Extract the [x, y] coordinate from the center of the cell holding the provided text.  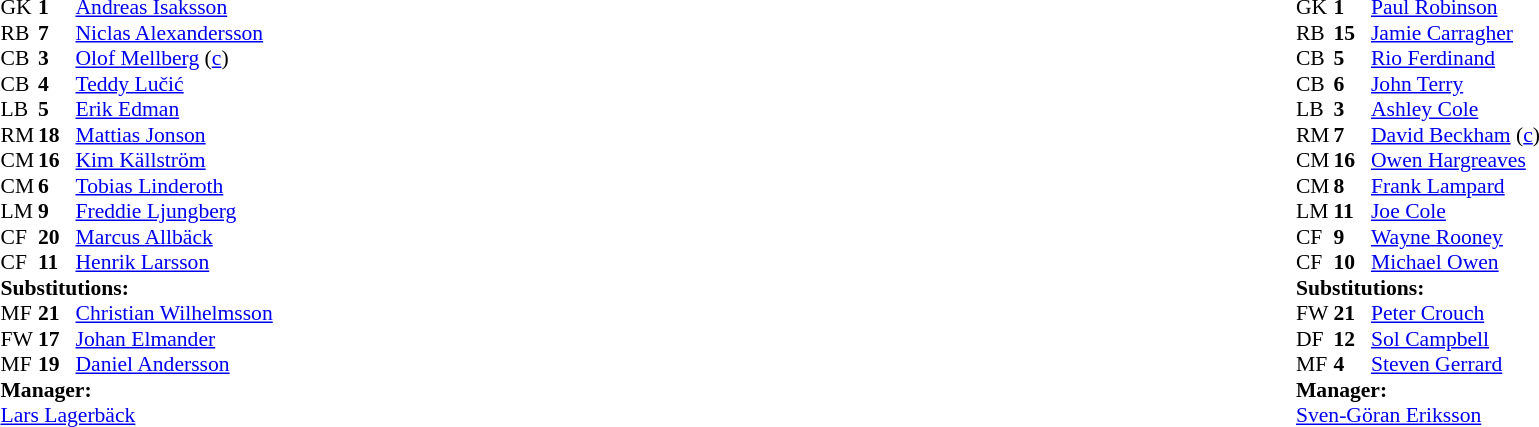
8 [1352, 186]
Mattias Jonson [174, 135]
Freddie Ljungberg [174, 211]
15 [1352, 33]
Erik Edman [174, 109]
19 [57, 365]
Manager: [136, 390]
Teddy Lučić [174, 84]
17 [57, 339]
Henrik Larsson [174, 263]
Substitutions: [136, 288]
Daniel Andersson [174, 365]
10 [1352, 263]
Christian Wilhelmsson [174, 313]
Johan Elmander [174, 339]
Olof Mellberg (c) [174, 59]
Tobias Linderoth [174, 186]
20 [57, 237]
Kim Källström [174, 161]
Niclas Alexandersson [174, 33]
18 [57, 135]
12 [1352, 339]
DF [1315, 339]
Marcus Allbäck [174, 237]
